Detect which cell encompasses the target text, then output its [X, Y] center coordinate. 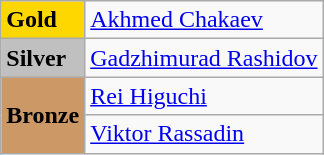
Rei Higuchi [204, 96]
Bronze [43, 115]
Gold [43, 20]
Viktor Rassadin [204, 134]
Gadzhimurad Rashidov [204, 58]
Akhmed Chakaev [204, 20]
Silver [43, 58]
